Find where the given text appears and provide that cell's center as [x, y] coordinate. 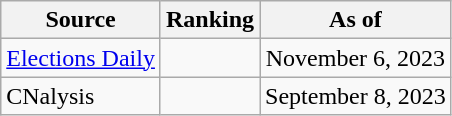
Elections Daily [81, 58]
November 6, 2023 [356, 58]
CNalysis [81, 96]
Source [81, 20]
Ranking [210, 20]
As of [356, 20]
September 8, 2023 [356, 96]
